For the text-containing cell, return its midpoint in [X, Y] coordinate format. 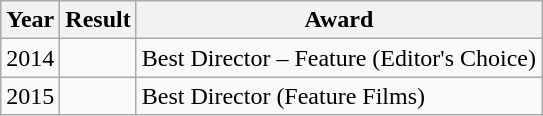
Result [98, 20]
Best Director – Feature (Editor's Choice) [338, 58]
Award [338, 20]
2015 [30, 96]
2014 [30, 58]
Best Director (Feature Films) [338, 96]
Year [30, 20]
